Output the [x, y] coordinate of the center of the cell containing the given text.  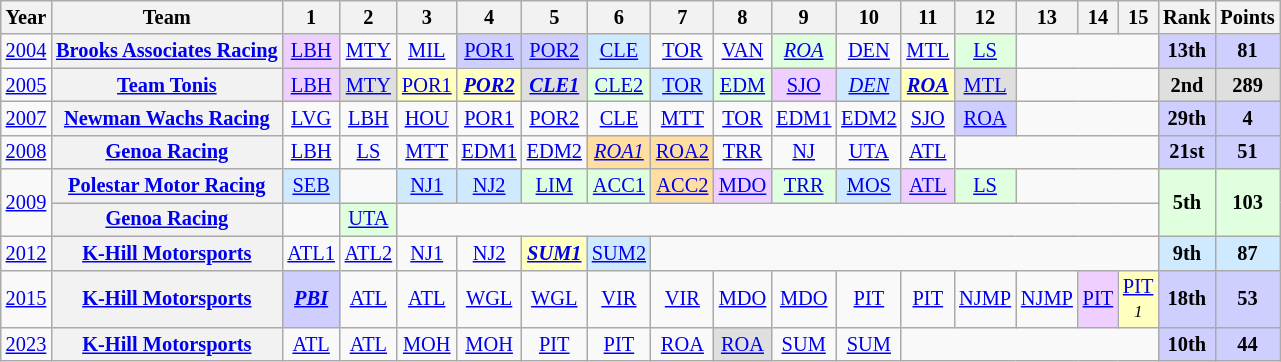
Newman Wachs Racing [166, 118]
Team Tonis [166, 85]
18th [1186, 299]
Year [26, 17]
5th [1186, 202]
7 [682, 17]
HOU [427, 118]
LIM [554, 186]
87 [1248, 253]
5 [554, 17]
9 [804, 17]
SUM1 [554, 253]
2005 [26, 85]
Polestar Motor Racing [166, 186]
MOS [868, 186]
29th [1186, 118]
2015 [26, 299]
Team [166, 17]
3 [427, 17]
Brooks Associates Racing [166, 51]
289 [1248, 85]
CLE2 [619, 85]
MIL [427, 51]
14 [1098, 17]
13 [1047, 17]
81 [1248, 51]
6 [619, 17]
9th [1186, 253]
PBI [312, 299]
51 [1248, 152]
53 [1248, 299]
44 [1248, 344]
2 [368, 17]
2009 [26, 202]
13th [1186, 51]
15 [1138, 17]
NJ [804, 152]
Rank [1186, 17]
ACC1 [619, 186]
2007 [26, 118]
1 [312, 17]
Points [1248, 17]
ATL1 [312, 253]
2nd [1186, 85]
10 [868, 17]
VAN [742, 51]
12 [985, 17]
LVG [312, 118]
CLE1 [554, 85]
10th [1186, 344]
PIT1 [1138, 299]
EDM [742, 85]
2004 [26, 51]
2023 [26, 344]
ATL2 [368, 253]
ROA2 [682, 152]
SUM2 [619, 253]
2012 [26, 253]
8 [742, 17]
SEB [312, 186]
ACC2 [682, 186]
21st [1186, 152]
11 [928, 17]
103 [1248, 202]
2008 [26, 152]
ROA1 [619, 152]
